Locate the cell with the specified text and output its [X, Y] center coordinate. 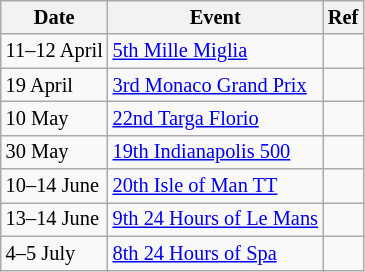
19th Indianapolis 500 [216, 152]
13–14 June [54, 219]
8th 24 Hours of Spa [216, 253]
3rd Monaco Grand Prix [216, 85]
11–12 April [54, 51]
10–14 June [54, 186]
Date [54, 17]
10 May [54, 118]
22nd Targa Florio [216, 118]
5th Mille Miglia [216, 51]
Event [216, 17]
20th Isle of Man TT [216, 186]
19 April [54, 85]
Ref [343, 17]
9th 24 Hours of Le Mans [216, 219]
30 May [54, 152]
4–5 July [54, 253]
